Output the (X, Y) coordinate of the center of the cell containing the given text.  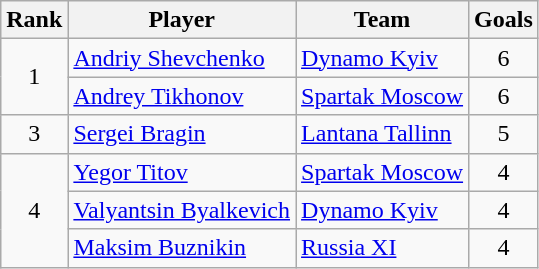
Maksim Buznikin (182, 248)
Goals (504, 20)
Andrey Tikhonov (182, 96)
Lantana Tallinn (382, 134)
Player (182, 20)
Andriy Shevchenko (182, 58)
Team (382, 20)
Russia XI (382, 248)
5 (504, 134)
Yegor Titov (182, 172)
3 (34, 134)
Rank (34, 20)
Valyantsin Byalkevich (182, 210)
Sergei Bragin (182, 134)
1 (34, 77)
